Return (X, Y) of the center of cell containing provided text 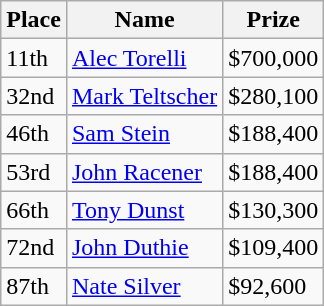
66th (34, 210)
11th (34, 58)
Mark Teltscher (144, 96)
46th (34, 134)
$109,400 (274, 248)
$280,100 (274, 96)
53rd (34, 172)
Alec Torelli (144, 58)
87th (34, 286)
Place (34, 20)
$700,000 (274, 58)
$130,300 (274, 210)
Prize (274, 20)
John Duthie (144, 248)
Sam Stein (144, 134)
72nd (34, 248)
Nate Silver (144, 286)
John Racener (144, 172)
$92,600 (274, 286)
Tony Dunst (144, 210)
Name (144, 20)
32nd (34, 96)
